For the text-containing cell, return its midpoint in (X, Y) coordinate format. 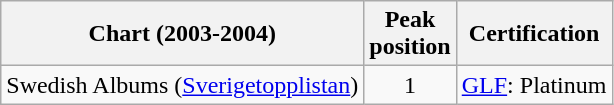
Peakposition (410, 34)
Swedish Albums (Sverigetopplistan) (182, 85)
Chart (2003-2004) (182, 34)
Certification (534, 34)
GLF: Platinum (534, 85)
1 (410, 85)
